Extract the (X, Y) coordinate from the center of the cell holding the provided text.  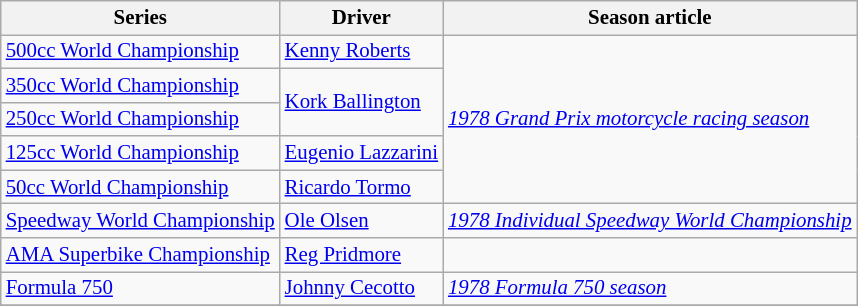
Ricardo Tormo (362, 187)
Series (140, 18)
Reg Pridmore (362, 255)
350cc World Championship (140, 85)
Formula 750 (140, 288)
AMA Superbike Championship (140, 255)
Kenny Roberts (362, 51)
125cc World Championship (140, 153)
Ole Olsen (362, 221)
Driver (362, 18)
1978 Individual Speedway World Championship (650, 221)
1978 Formula 750 season (650, 288)
Johnny Cecotto (362, 288)
500cc World Championship (140, 51)
Speedway World Championship (140, 221)
Season article (650, 18)
250cc World Championship (140, 119)
50cc World Championship (140, 187)
1978 Grand Prix motorcycle racing season (650, 118)
Eugenio Lazzarini (362, 153)
Kork Ballington (362, 102)
